Locate the cell with the specified text and output its [x, y] center coordinate. 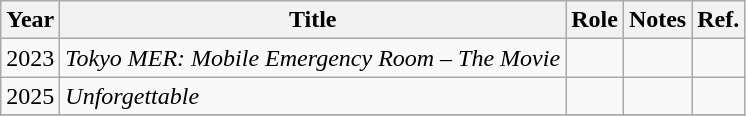
Title [313, 20]
2023 [30, 58]
Unforgettable [313, 96]
Ref. [718, 20]
Notes [657, 20]
Role [595, 20]
Year [30, 20]
2025 [30, 96]
Tokyo MER: Mobile Emergency Room – The Movie [313, 58]
